Return the (x, y) coordinate for the center point of the cell that contains the specified text.  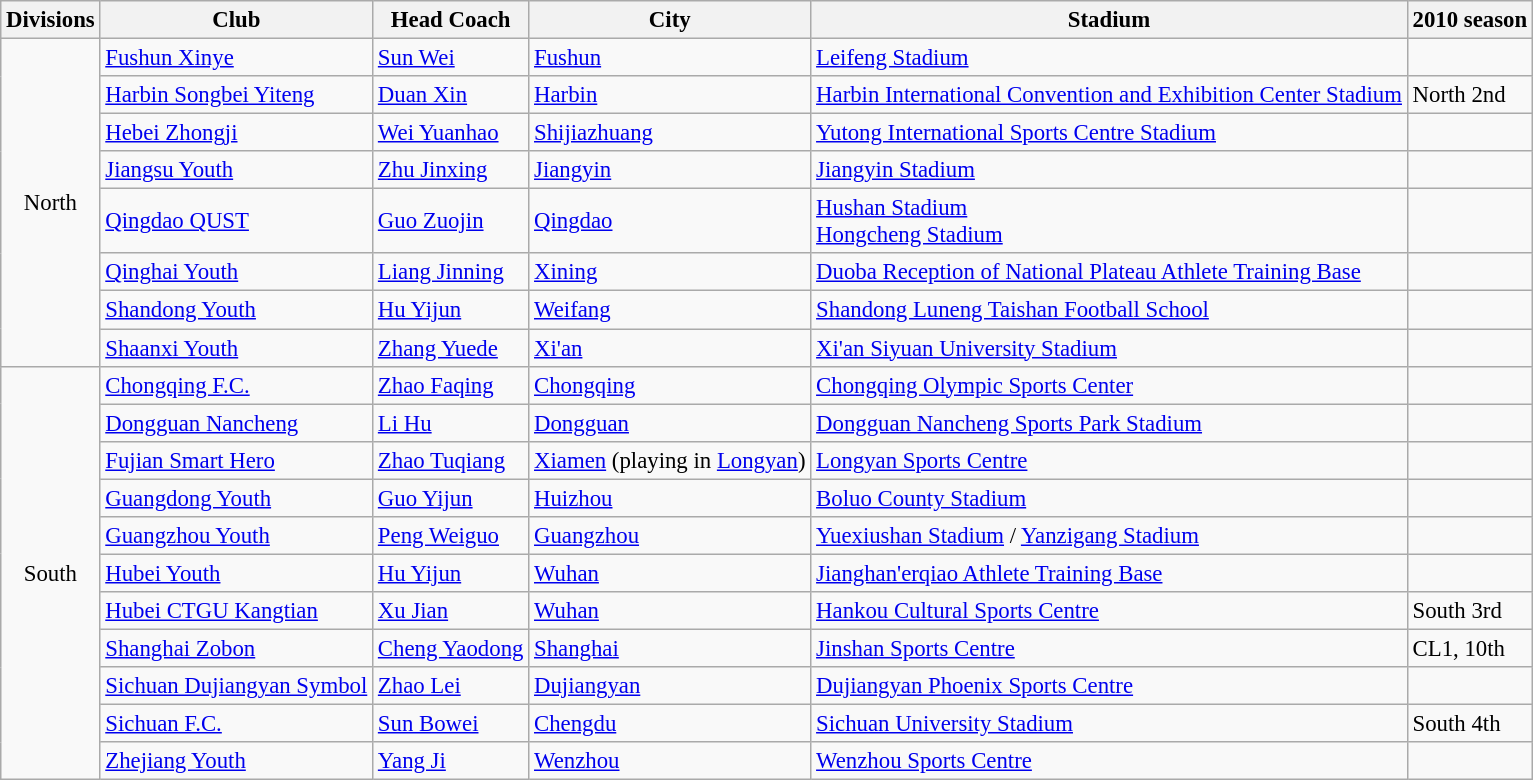
Dongguan Nancheng (236, 423)
Jiangyin Stadium (1109, 170)
Xiamen (playing in Longyan) (670, 460)
Sichuan Dujiangyan Symbol (236, 686)
Xu Jian (451, 611)
Zhejiang Youth (236, 761)
Zhang Yuede (451, 348)
Yutong International Sports Centre Stadium (1109, 133)
Zhu Jinxing (451, 170)
Shandong Luneng Taishan Football School (1109, 310)
Hankou Cultural Sports Centre (1109, 611)
Hubei CTGU Kangtian (236, 611)
Yuexiushan Stadium / Yanzigang Stadium (1109, 536)
Leifeng Stadium (1109, 58)
Cheng Yaodong (451, 648)
South (50, 573)
Wenzhou Sports Centre (1109, 761)
Xi'an Siyuan University Stadium (1109, 348)
Sun Wei (451, 58)
Xining (670, 273)
Duoba Reception of National Plateau Athlete Training Base (1109, 273)
Guangzhou (670, 536)
South 3rd (1470, 611)
Hushan Stadium Hongcheng Stadium (1109, 222)
Shanghai (670, 648)
Qingdao (670, 222)
Qinghai Youth (236, 273)
Harbin Songbei Yiteng (236, 95)
Shijiazhuang (670, 133)
South 4th (1470, 724)
Guangzhou Youth (236, 536)
Zhao Lei (451, 686)
Huizhou (670, 498)
City (670, 20)
Shanghai Zobon (236, 648)
Jinshan Sports Centre (1109, 648)
2010 season (1470, 20)
Jiangsu Youth (236, 170)
Longyan Sports Centre (1109, 460)
North (50, 203)
Jiangyin (670, 170)
Dongguan (670, 423)
Boluo County Stadium (1109, 498)
Liang Jinning (451, 273)
Xi'an (670, 348)
Dongguan Nancheng Sports Park Stadium (1109, 423)
Chongqing Olympic Sports Center (1109, 385)
Wenzhou (670, 761)
Harbin (670, 95)
Harbin International Convention and Exhibition Center Stadium (1109, 95)
Weifang (670, 310)
Guo Zuojin (451, 222)
Club (236, 20)
North 2nd (1470, 95)
Fujian Smart Hero (236, 460)
Peng Weiguo (451, 536)
Chongqing F.C. (236, 385)
Zhao Tuqiang (451, 460)
Hubei Youth (236, 573)
CL1, 10th (1470, 648)
Guangdong Youth (236, 498)
Yang Ji (451, 761)
Sun Bowei (451, 724)
Wei Yuanhao (451, 133)
Stadium (1109, 20)
Dujiangyan (670, 686)
Sichuan University Stadium (1109, 724)
Qingdao QUST (236, 222)
Sichuan F.C. (236, 724)
Head Coach (451, 20)
Dujiangyan Phoenix Sports Centre (1109, 686)
Shaanxi Youth (236, 348)
Chengdu (670, 724)
Zhao Faqing (451, 385)
Chongqing (670, 385)
Jianghan'erqiao Athlete Training Base (1109, 573)
Hebei Zhongji (236, 133)
Li Hu (451, 423)
Duan Xin (451, 95)
Divisions (50, 20)
Shandong Youth (236, 310)
Fushun Xinye (236, 58)
Fushun (670, 58)
Guo Yijun (451, 498)
